From the cell containing the given text, extract its center point as (x, y) coordinate. 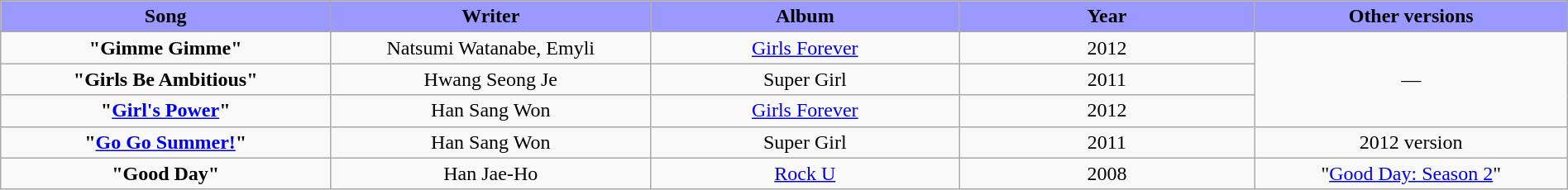
Han Jae-Ho (491, 173)
Writer (491, 17)
2008 (1107, 173)
Song (165, 17)
Album (806, 17)
Year (1107, 17)
Natsumi Watanabe, Emyli (491, 48)
— (1411, 79)
"Girl's Power" (165, 111)
"Gimme Gimme" (165, 48)
2012 version (1411, 142)
"Good Day: Season 2" (1411, 173)
Rock U (806, 173)
Other versions (1411, 17)
"Good Day" (165, 173)
"Girls Be Ambitious" (165, 79)
Hwang Seong Je (491, 79)
"Go Go Summer!" (165, 142)
